Pinpoint the cell where the given text exists, returning its [X, Y] midpoint coordinate. 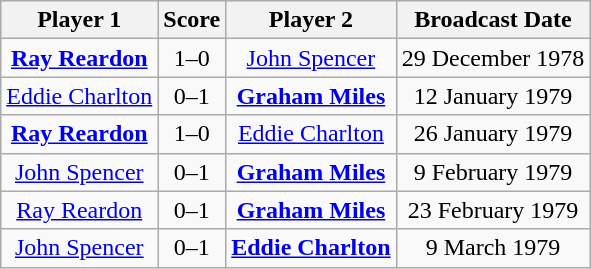
29 December 1978 [493, 58]
Player 1 [80, 20]
12 January 1979 [493, 96]
Broadcast Date [493, 20]
9 March 1979 [493, 248]
26 January 1979 [493, 134]
9 February 1979 [493, 172]
Player 2 [311, 20]
23 February 1979 [493, 210]
Score [192, 20]
